Determine the (X, Y) coordinate at the center of the cell enclosing the given text.  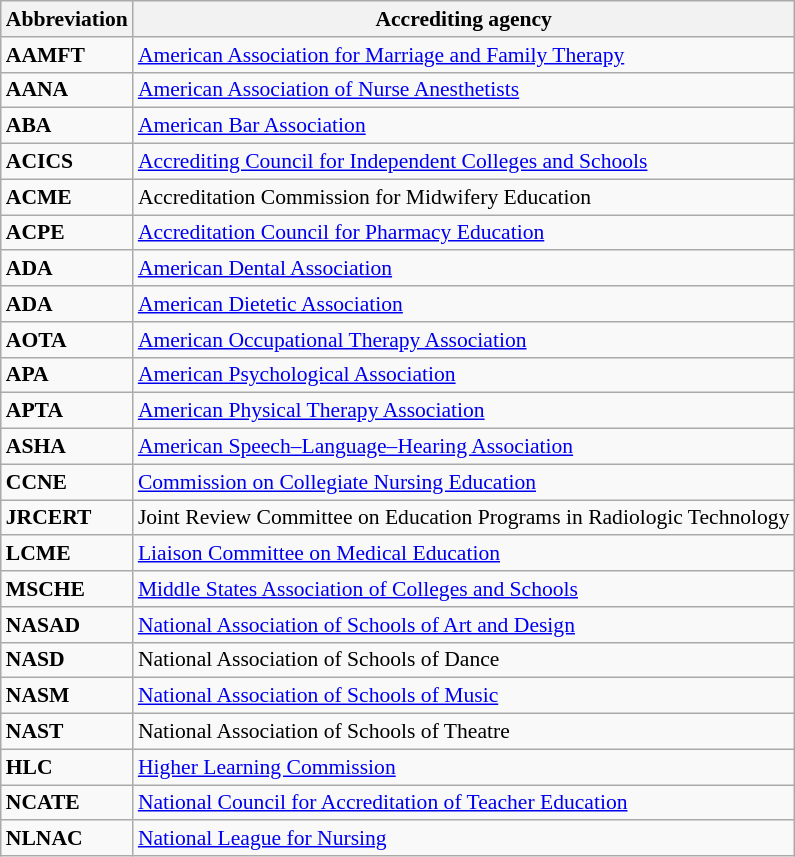
Commission on Collegiate Nursing Education (464, 482)
NASM (67, 696)
National Association of Schools of Art and Design (464, 625)
American Association of Nurse Anesthetists (464, 90)
American Speech–Language–Hearing Association (464, 447)
Joint Review Committee on Education Programs in Radiologic Technology (464, 518)
Middle States Association of Colleges and Schools (464, 589)
APA (67, 375)
NASAD (67, 625)
American Occupational Therapy Association (464, 340)
NLNAC (67, 839)
AANA (67, 90)
Liaison Committee on Medical Education (464, 554)
Abbreviation (67, 19)
AOTA (67, 340)
American Bar Association (464, 126)
American Physical Therapy Association (464, 411)
National Association of Schools of Music (464, 696)
NASD (67, 660)
ABA (67, 126)
JRCERT (67, 518)
Accreditation Council for Pharmacy Education (464, 233)
National League for Nursing (464, 839)
AAMFT (67, 55)
MSCHE (67, 589)
ACPE (67, 233)
American Dietetic Association (464, 304)
APTA (67, 411)
National Association of Schools of Theatre (464, 732)
CCNE (67, 482)
ACME (67, 197)
HLC (67, 767)
LCME (67, 554)
NCATE (67, 803)
National Council for Accreditation of Teacher Education (464, 803)
National Association of Schools of Dance (464, 660)
Accreditation Commission for Midwifery Education (464, 197)
Accrediting agency (464, 19)
American Association for Marriage and Family Therapy (464, 55)
Accrediting Council for Independent Colleges and Schools (464, 162)
ACICS (67, 162)
Higher Learning Commission (464, 767)
American Psychological Association (464, 375)
American Dental Association (464, 269)
NAST (67, 732)
ASHA (67, 447)
